From the cell containing the given text, extract its center point as [X, Y] coordinate. 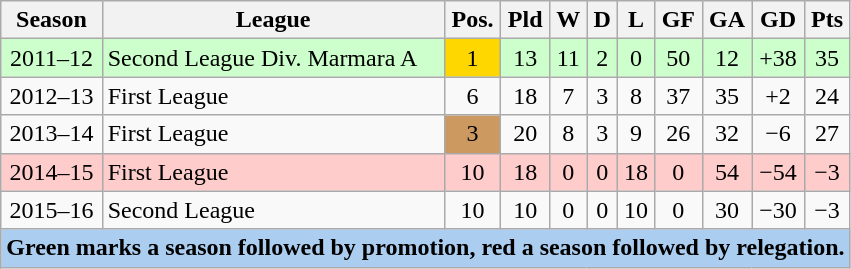
−30 [778, 210]
League [273, 20]
Pld [526, 20]
2011–12 [52, 58]
Pos. [472, 20]
50 [678, 58]
2014–15 [52, 172]
1 [472, 58]
L [636, 20]
11 [568, 58]
Pts [827, 20]
54 [727, 172]
32 [727, 134]
+38 [778, 58]
GF [678, 20]
−54 [778, 172]
7 [568, 96]
Green marks a season followed by promotion, red a season followed by relegation. [426, 248]
30 [727, 210]
GA [727, 20]
20 [526, 134]
26 [678, 134]
27 [827, 134]
Second League [273, 210]
6 [472, 96]
D [602, 20]
2012–13 [52, 96]
24 [827, 96]
+2 [778, 96]
2013–14 [52, 134]
Second League Div. Marmara A [273, 58]
−6 [778, 134]
2015–16 [52, 210]
13 [526, 58]
W [568, 20]
2 [602, 58]
9 [636, 134]
37 [678, 96]
GD [778, 20]
12 [727, 58]
Season [52, 20]
